Find where the given text appears and provide that cell's center as [X, Y] coordinate. 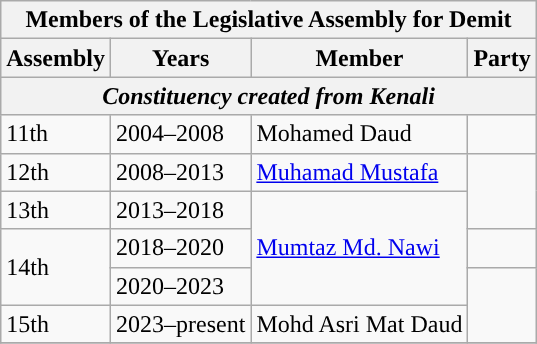
Assembly [56, 58]
12th [56, 172]
Muhamad Mustafa [360, 172]
Constituency created from Kenali [269, 96]
2004–2008 [180, 134]
2023–present [180, 324]
2013–2018 [180, 210]
13th [56, 210]
Member [360, 58]
2018–2020 [180, 248]
Members of the Legislative Assembly for Demit [269, 20]
15th [56, 324]
14th [56, 267]
Mumtaz Md. Nawi [360, 248]
2008–2013 [180, 172]
Mohamed Daud [360, 134]
Years [180, 58]
11th [56, 134]
2020–2023 [180, 286]
Mohd Asri Mat Daud [360, 324]
Party [502, 58]
